For the text-containing cell, return its midpoint in (X, Y) coordinate format. 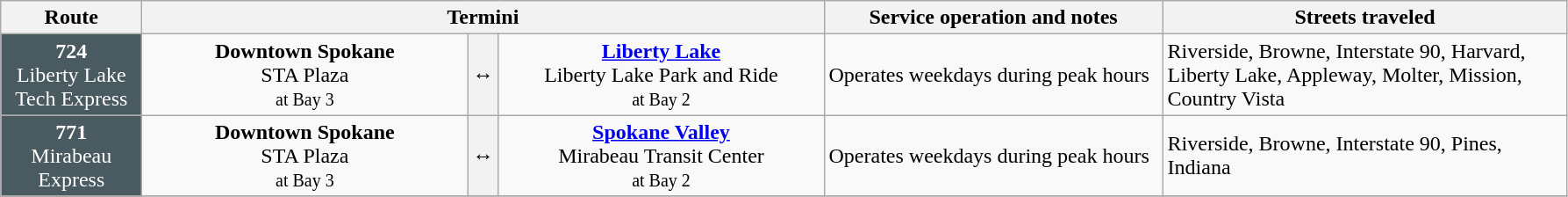
724Liberty Lake Tech Express (72, 75)
Termini (483, 18)
Riverside, Browne, Interstate 90, Harvard, Liberty Lake, Appleway, Molter, Mission, Country Vista (1365, 75)
Spokane ValleyMirabeau Transit Centerat Bay 2 (662, 156)
Riverside, Browne, Interstate 90, Pines, Indiana (1365, 156)
Route (72, 18)
Liberty LakeLiberty Lake Park and Rideat Bay 2 (662, 75)
Streets traveled (1365, 18)
Service operation and notes (993, 18)
771Mirabeau Express (72, 156)
